Pinpoint the cell where the given text exists, returning its (x, y) midpoint coordinate. 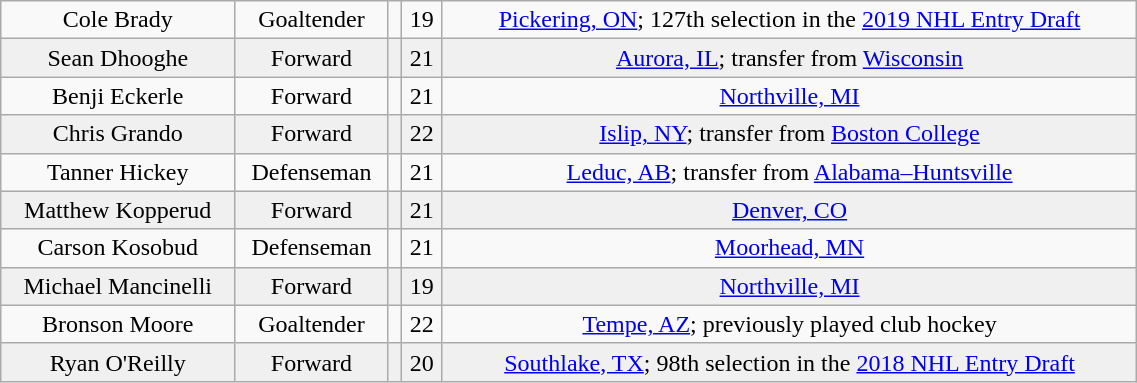
Tanner Hickey (118, 172)
Leduc, AB; transfer from Alabama–Huntsville (790, 172)
Matthew Kopperud (118, 210)
Carson Kosobud (118, 248)
20 (422, 362)
Pickering, ON; 127th selection in the 2019 NHL Entry Draft (790, 20)
Aurora, IL; transfer from Wisconsin (790, 58)
Cole Brady (118, 20)
Islip, NY; transfer from Boston College (790, 134)
Moorhead, MN (790, 248)
Michael Mancinelli (118, 286)
Ryan O'Reilly (118, 362)
Southlake, TX; 98th selection in the 2018 NHL Entry Draft (790, 362)
Chris Grando (118, 134)
Tempe, AZ; previously played club hockey (790, 324)
Bronson Moore (118, 324)
Benji Eckerle (118, 96)
Sean Dhooghe (118, 58)
Denver, CO (790, 210)
